From the cell containing the given text, extract its center point as [x, y] coordinate. 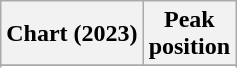
Chart (2023) [72, 34]
Peakposition [189, 34]
